For the text-containing cell, return its midpoint in [X, Y] coordinate format. 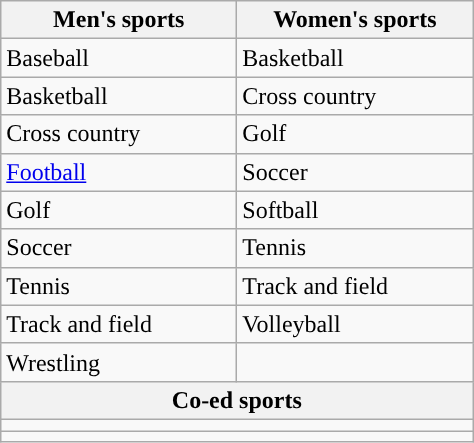
Men's sports [119, 20]
Co-ed sports [237, 400]
Baseball [119, 58]
Football [119, 172]
Volleyball [355, 324]
Wrestling [119, 362]
Softball [355, 210]
Women's sports [355, 20]
